Output the (X, Y) coordinate of the center of the cell containing the given text.  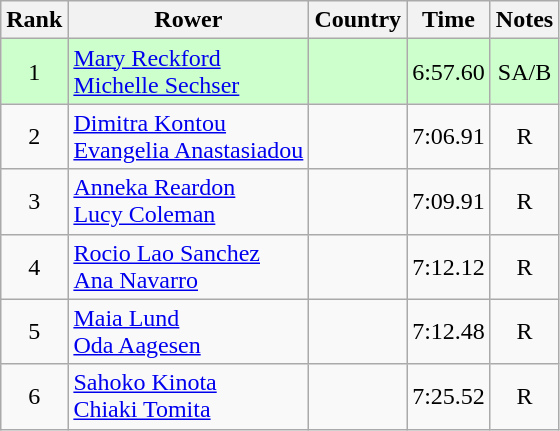
7:09.91 (449, 202)
Mary ReckfordMichelle Sechser (188, 72)
Rower (188, 20)
Notes (524, 20)
6:57.60 (449, 72)
Sahoko KinotaChiaki Tomita (188, 396)
Dimitra KontouEvangelia Anastasiadou (188, 136)
2 (34, 136)
3 (34, 202)
7:12.12 (449, 266)
SA/B (524, 72)
5 (34, 332)
7:06.91 (449, 136)
Rank (34, 20)
Anneka ReardonLucy Coleman (188, 202)
1 (34, 72)
Country (358, 20)
Time (449, 20)
7:25.52 (449, 396)
Maia LundOda Aagesen (188, 332)
7:12.48 (449, 332)
6 (34, 396)
Rocio Lao SanchezAna Navarro (188, 266)
4 (34, 266)
